Return the (X, Y) coordinate for the center point of the cell that contains the specified text.  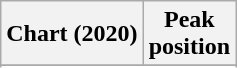
Peakposition (189, 34)
Chart (2020) (72, 34)
